Output the [X, Y] coordinate of the center of the cell containing the given text.  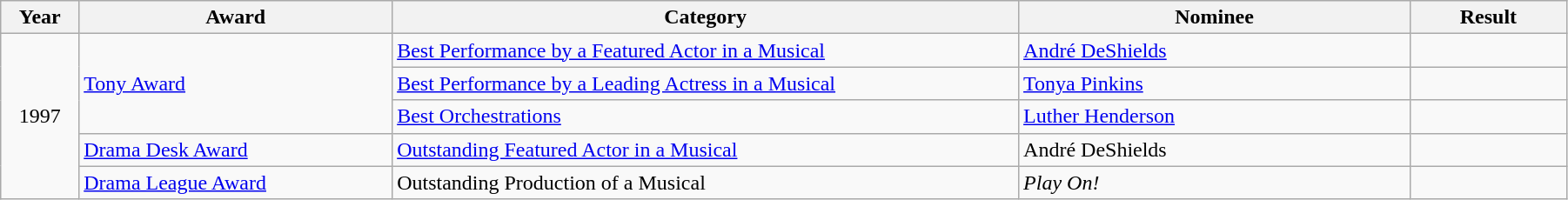
Award [236, 17]
Tony Award [236, 83]
Outstanding Featured Actor in a Musical [706, 150]
Year [40, 17]
Best Orchestrations [706, 117]
Drama League Award [236, 183]
Best Performance by a Featured Actor in a Musical [706, 50]
Nominee [1215, 17]
Best Performance by a Leading Actress in a Musical [706, 83]
Outstanding Production of a Musical [706, 183]
Play On! [1215, 183]
Luther Henderson [1215, 117]
Result [1488, 17]
1997 [40, 117]
Category [706, 17]
Drama Desk Award [236, 150]
Tonya Pinkins [1215, 83]
